Return (x, y) of the center of cell containing provided text 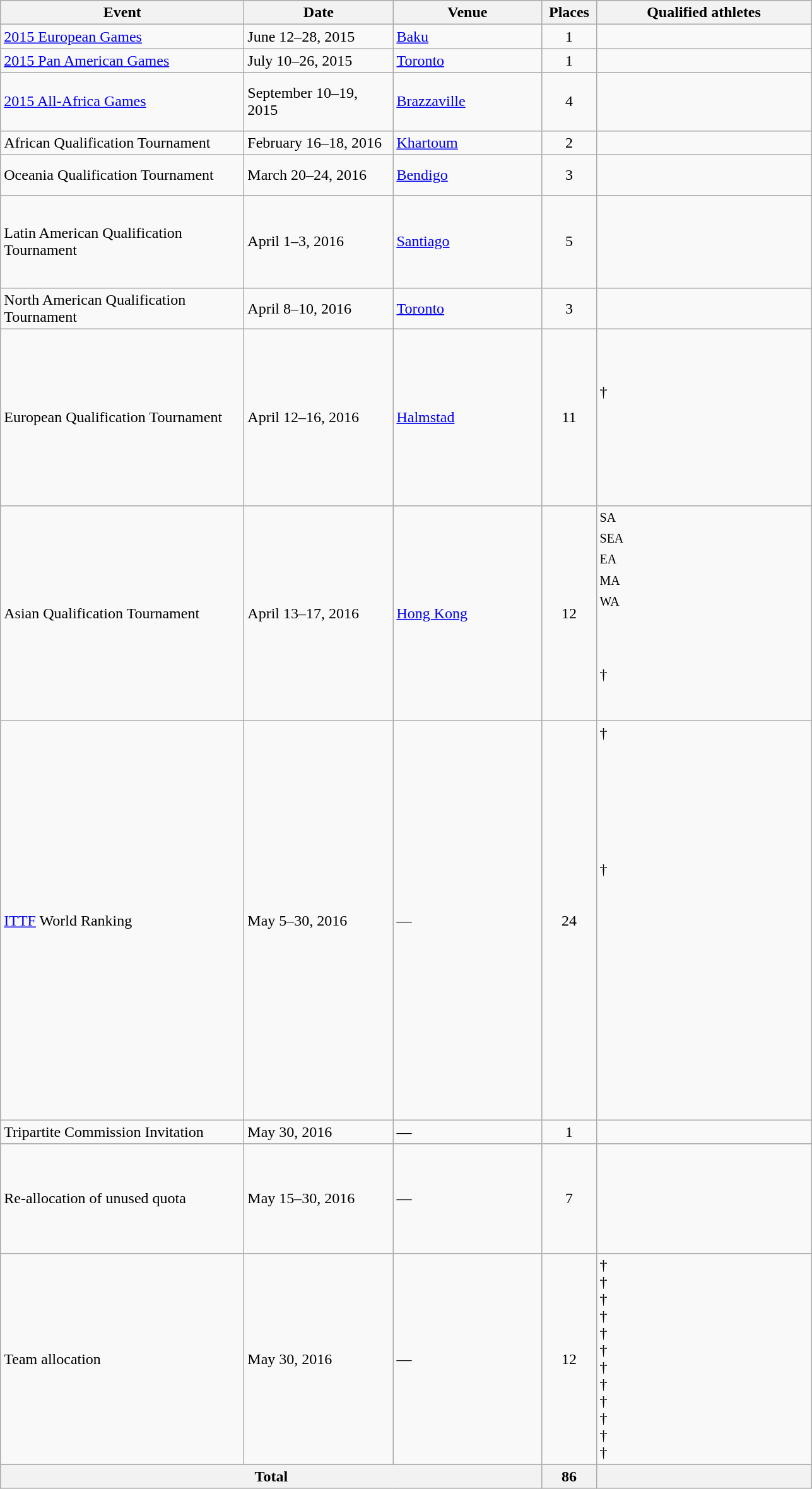
Team allocation (122, 1359)
2015 All-Africa Games (122, 102)
Halmstad (468, 418)
24 (569, 921)
February 16–18, 2016 (319, 143)
†† (704, 921)
African Qualification Tournament (122, 143)
Total (271, 1476)
May 5–30, 2016 (319, 921)
86 (569, 1476)
7 (569, 1199)
2015 Pan American Games (122, 61)
Places (569, 13)
Date (319, 13)
SASEAEAMAWA† (704, 613)
European Qualification Tournament (122, 418)
April 12–16, 2016 (319, 418)
Event (122, 13)
Hong Kong (468, 613)
March 20–24, 2016 (319, 175)
April 1–3, 2016 (319, 242)
Qualified athletes (704, 13)
Venue (468, 13)
† (704, 418)
Brazzaville (468, 102)
July 10–26, 2015 (319, 61)
ITTF World Ranking (122, 921)
September 10–19, 2015 (319, 102)
Baku (468, 37)
Oceania Qualification Tournament (122, 175)
5 (569, 242)
June 12–28, 2015 (319, 37)
2 (569, 143)
Khartoum (468, 143)
11 (569, 418)
Bendigo (468, 175)
Santiago (468, 242)
Asian Qualification Tournament (122, 613)
2015 European Games (122, 37)
North American Qualification Tournament (122, 308)
4 (569, 102)
Re-allocation of unused quota (122, 1199)
April 13–17, 2016 (319, 613)
Tripartite Commission Invitation (122, 1132)
Latin American Qualification Tournament (122, 242)
May 15–30, 2016 (319, 1199)
†††††††††††† (704, 1359)
April 8–10, 2016 (319, 308)
